Locate the cell with the specified text and output its [X, Y] center coordinate. 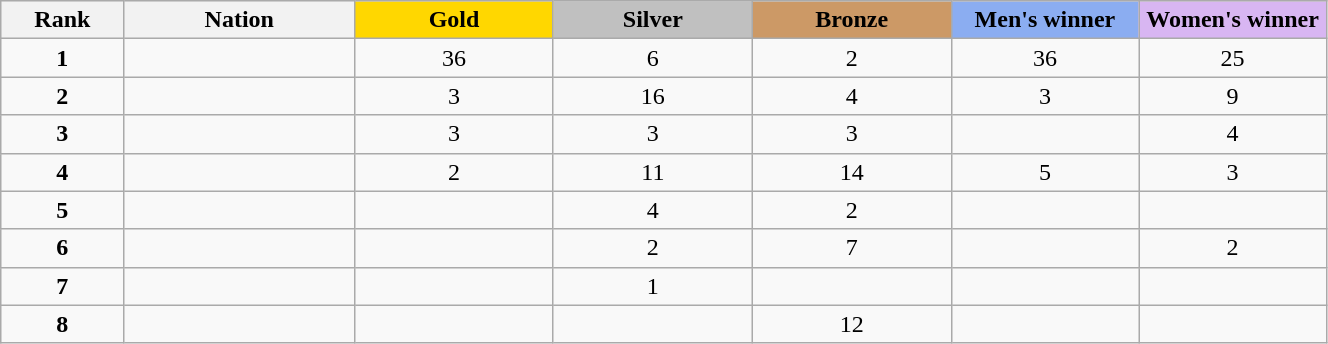
Women's winner [1233, 20]
16 [652, 96]
Rank [62, 20]
Silver [652, 20]
11 [652, 172]
Men's winner [1045, 20]
14 [852, 172]
25 [1233, 58]
Nation [240, 20]
9 [1233, 96]
Gold [454, 20]
12 [852, 324]
Bronze [852, 20]
8 [62, 324]
